Scan for the cell matching the given text and deliver its (X, Y) coordinate at center. 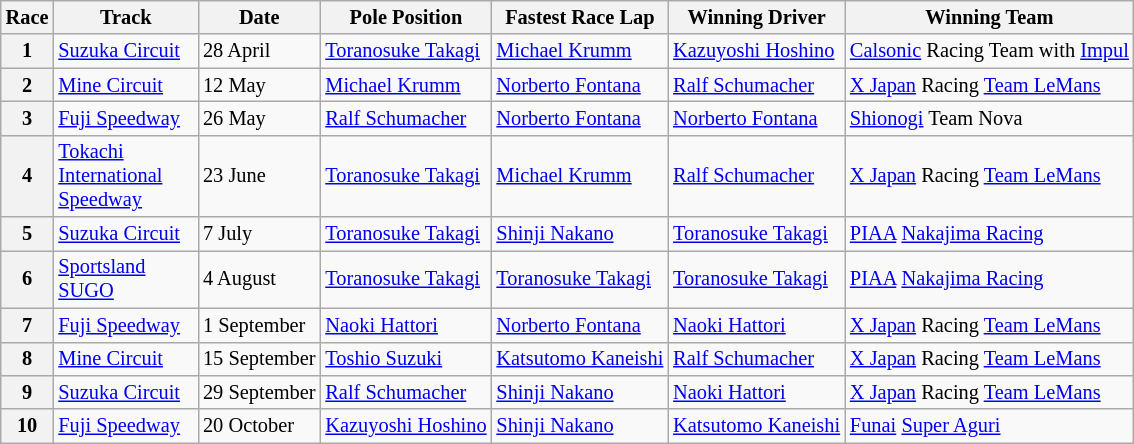
Sportsland SUGO (126, 279)
8 (28, 359)
9 (28, 392)
2 (28, 85)
10 (28, 426)
Winning Driver (756, 17)
28 April (259, 51)
3 (28, 118)
Fastest Race Lap (580, 17)
26 May (259, 118)
7 July (259, 234)
23 June (259, 176)
6 (28, 279)
7 (28, 325)
5 (28, 234)
1 (28, 51)
4 August (259, 279)
Track (126, 17)
1 September (259, 325)
Race (28, 17)
15 September (259, 359)
Funai Super Aguri (990, 426)
4 (28, 176)
Toshio Suzuki (406, 359)
Calsonic Racing Team with Impul (990, 51)
Tokachi International Speedway (126, 176)
12 May (259, 85)
20 October (259, 426)
Winning Team (990, 17)
Date (259, 17)
Pole Position (406, 17)
29 September (259, 392)
Shionogi Team Nova (990, 118)
